Return (x, y) of the center of cell containing provided text 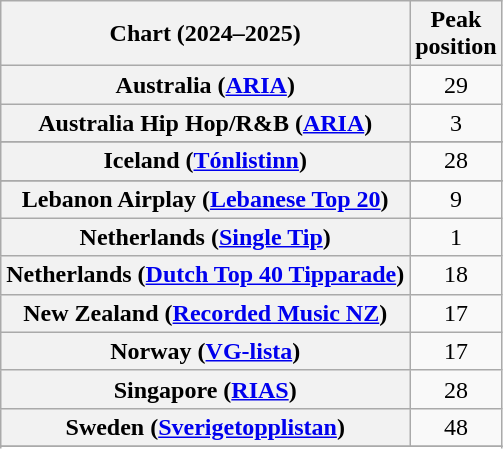
Iceland (Tónlistinn) (206, 161)
Lebanon Airplay (Lebanese Top 20) (206, 199)
New Zealand (Recorded Music NZ) (206, 313)
48 (456, 427)
Peakposition (456, 34)
3 (456, 123)
29 (456, 85)
Singapore (RIAS) (206, 389)
Netherlands (Single Tip) (206, 237)
Chart (2024–2025) (206, 34)
1 (456, 237)
18 (456, 275)
Netherlands (Dutch Top 40 Tipparade) (206, 275)
Australia Hip Hop/R&B (ARIA) (206, 123)
Sweden (Sverigetopplistan) (206, 427)
Norway (VG-lista) (206, 351)
Australia (ARIA) (206, 85)
9 (456, 199)
